Capture the cell that displays the provided text and extract its [X, Y] central coordinate. 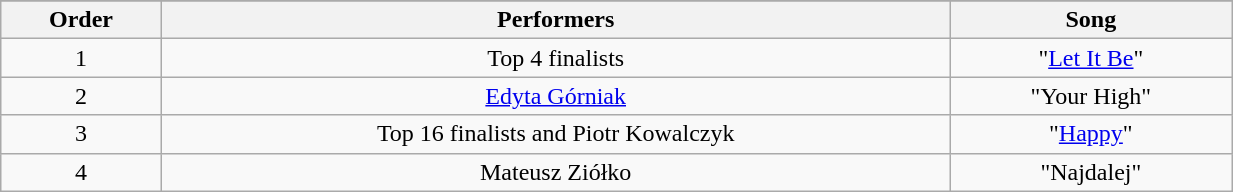
4 [82, 172]
"Happy" [1091, 134]
"Your High" [1091, 96]
Edyta Górniak [556, 96]
Top 4 finalists [556, 58]
1 [82, 58]
"Najdalej" [1091, 172]
Song [1091, 20]
Performers [556, 20]
"Let It Be" [1091, 58]
2 [82, 96]
3 [82, 134]
Mateusz Ziółko [556, 172]
Order [82, 20]
Top 16 finalists and Piotr Kowalczyk [556, 134]
